Extract the (X, Y) coordinate from the center of the cell holding the provided text.  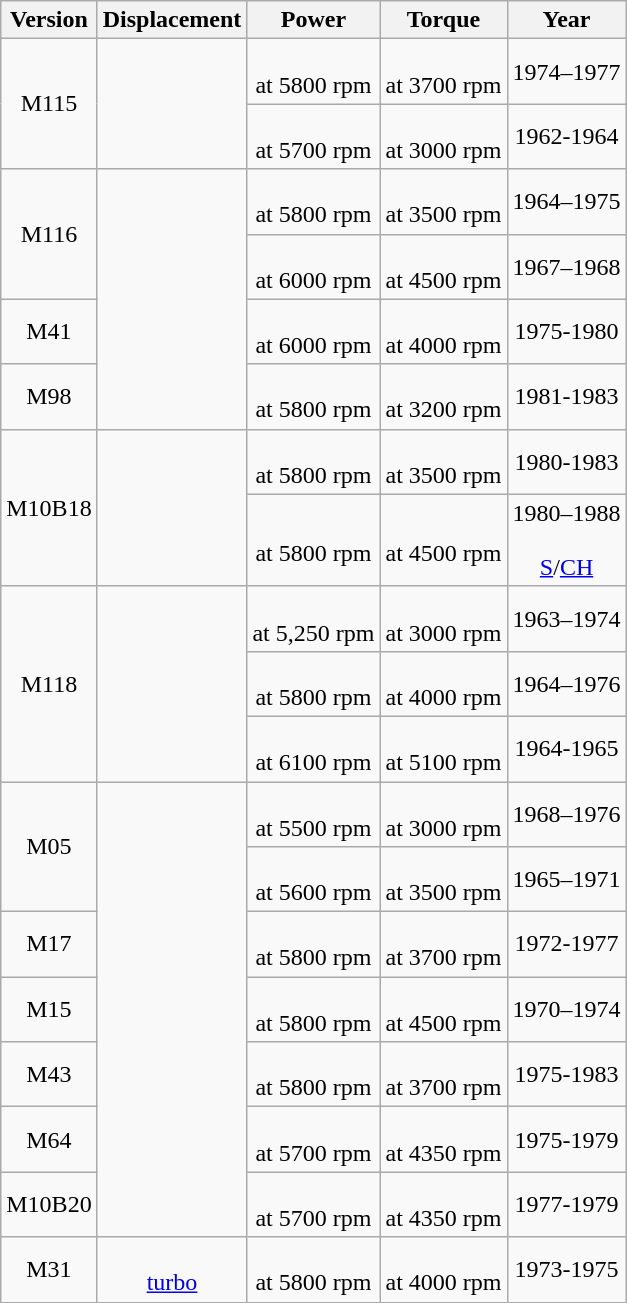
M31 (49, 1270)
M15 (49, 1010)
1973-1975 (566, 1270)
1963–1974 (566, 618)
1975-1983 (566, 1074)
M116 (49, 234)
turbo (172, 1270)
M98 (49, 396)
Displacement (172, 20)
M43 (49, 1074)
1964–1975 (566, 202)
Power (314, 20)
1964–1976 (566, 684)
at 6100 rpm (314, 748)
1962-1964 (566, 136)
Version (49, 20)
1980-1983 (566, 462)
M17 (49, 944)
1975-1979 (566, 1140)
M118 (49, 684)
at 5600 rpm (314, 880)
Torque (444, 20)
M05 (49, 847)
M10B18 (49, 508)
1977-1979 (566, 1204)
at 5500 rpm (314, 814)
M115 (49, 104)
1974–1977 (566, 72)
1975-1980 (566, 332)
at 3200 rpm (444, 396)
M64 (49, 1140)
1964-1965 (566, 748)
at 5100 rpm (444, 748)
at 5,250 rpm (314, 618)
1968–1976 (566, 814)
1967–1968 (566, 266)
M41 (49, 332)
1972-1977 (566, 944)
1980–1988S/CH (566, 540)
1965–1971 (566, 880)
1981-1983 (566, 396)
1970–1974 (566, 1010)
Year (566, 20)
M10B20 (49, 1204)
